Search for the cell housing the specified text and yield its [x, y] center coordinate. 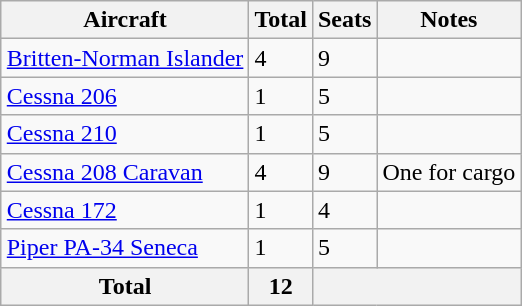
Aircraft [125, 20]
Cessna 208 Caravan [125, 172]
One for cargo [449, 172]
Cessna 206 [125, 96]
Cessna 172 [125, 210]
12 [281, 286]
Seats [344, 20]
Notes [449, 20]
Britten-Norman Islander [125, 58]
Piper PA-34 Seneca [125, 248]
Cessna 210 [125, 134]
